For the text-containing cell, return its midpoint in (X, Y) coordinate format. 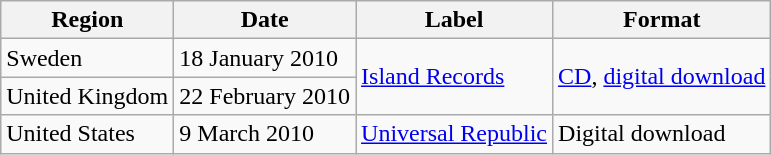
CD, digital download (662, 77)
Region (88, 20)
Digital download (662, 134)
18 January 2010 (265, 58)
Label (454, 20)
Island Records (454, 77)
Date (265, 20)
Universal Republic (454, 134)
Sweden (88, 58)
Format (662, 20)
22 February 2010 (265, 96)
9 March 2010 (265, 134)
United States (88, 134)
United Kingdom (88, 96)
